For the text-containing cell, return its midpoint in [X, Y] coordinate format. 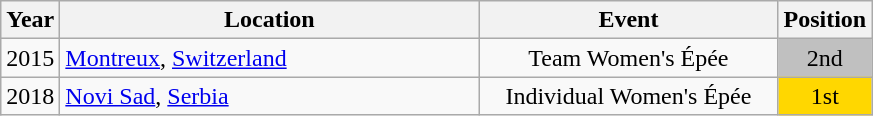
Location [270, 20]
2018 [30, 96]
Event [628, 20]
Montreux, Switzerland [270, 58]
2nd [825, 58]
Team Women's Épée [628, 58]
Year [30, 20]
Position [825, 20]
1st [825, 96]
2015 [30, 58]
Individual Women's Épée [628, 96]
Novi Sad, Serbia [270, 96]
